Scan for the cell matching the given text and deliver its [X, Y] coordinate at center. 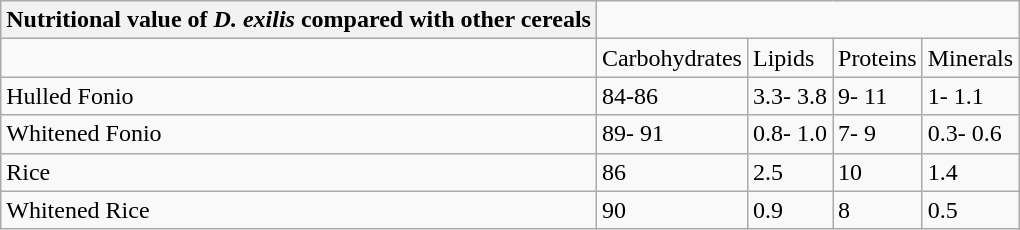
1.4 [970, 172]
10 [877, 172]
0.3- 0.6 [970, 134]
86 [672, 172]
7- 9 [877, 134]
9- 11 [877, 96]
84-86 [672, 96]
3.3- 3.8 [790, 96]
89- 91 [672, 134]
Proteins [877, 58]
0.8- 1.0 [790, 134]
Whitened Rice [299, 210]
Carbohydrates [672, 58]
Minerals [970, 58]
0.9 [790, 210]
2.5 [790, 172]
8 [877, 210]
0.5 [970, 210]
Nutritional value of D. exilis compared with other cereals [299, 20]
Lipids [790, 58]
Whitened Fonio [299, 134]
90 [672, 210]
1- 1.1 [970, 96]
Rice [299, 172]
Hulled Fonio [299, 96]
